Locate the cell with the specified text and output its [x, y] center coordinate. 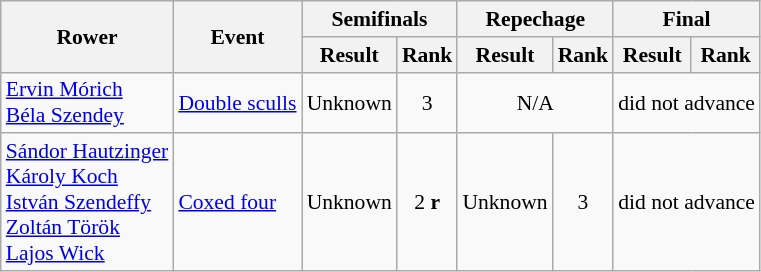
Event [237, 36]
Sándor Hautzinger Károly Koch István Szendeffy Zoltán Török Lajos Wick [88, 203]
2 r [428, 203]
Rower [88, 36]
N/A [535, 102]
Final [686, 19]
Double sculls [237, 102]
Repechage [535, 19]
Semifinals [380, 19]
Coxed four [237, 203]
Ervin Mórich Béla Szendey [88, 102]
